Find where the given text appears and provide that cell's center as (x, y) coordinate. 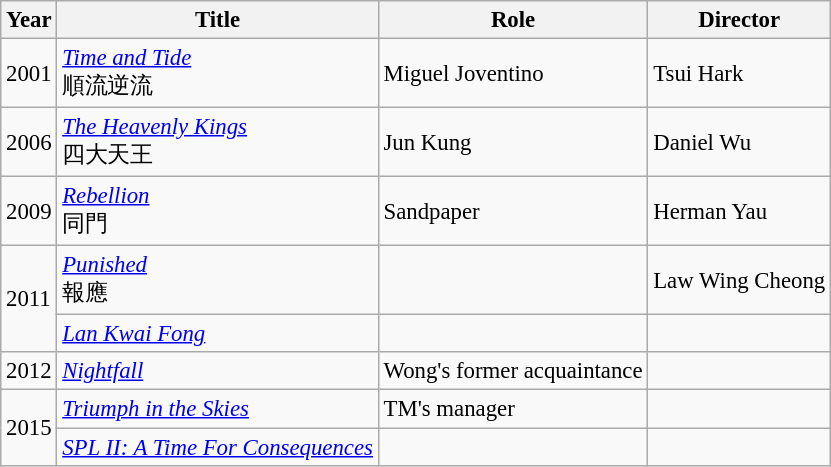
Sandpaper (513, 212)
Rebellion同門 (218, 212)
Nightfall (218, 371)
Miguel Joventino (513, 74)
TM's manager (513, 409)
Lan Kwai Fong (218, 334)
Director (740, 20)
Daniel Wu (740, 142)
Time and Tide順流逆流 (218, 74)
Punished報應 (218, 280)
Year (29, 20)
Title (218, 20)
Herman Yau (740, 212)
2009 (29, 212)
2012 (29, 371)
The Heavenly Kings四大天王 (218, 142)
Jun Kung (513, 142)
2001 (29, 74)
Role (513, 20)
2011 (29, 300)
2006 (29, 142)
2015 (29, 428)
Tsui Hark (740, 74)
Law Wing Cheong (740, 280)
SPL II: A Time For Consequences (218, 447)
Wong's former acquaintance (513, 371)
Triumph in the Skies (218, 409)
